Capture the cell that displays the provided text and extract its (x, y) central coordinate. 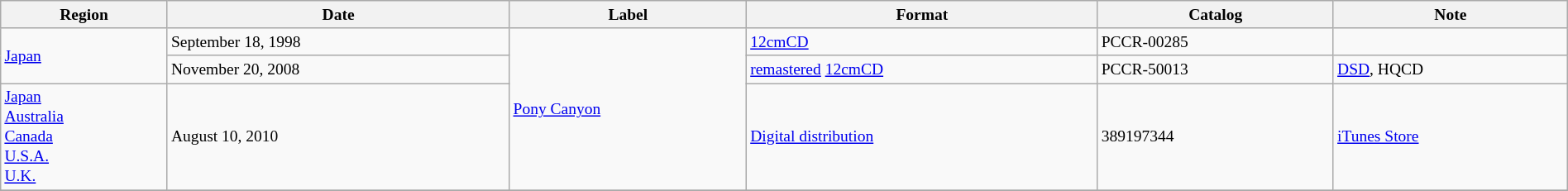
iTunes Store (1451, 137)
Note (1451, 15)
September 18, 1998 (338, 41)
Date (338, 15)
August 10, 2010 (338, 137)
PCCR-00285 (1216, 41)
DSD, HQCD (1451, 69)
November 20, 2008 (338, 69)
Format (922, 15)
PCCR-50013 (1216, 69)
389197344 (1216, 137)
Pony Canyon (629, 109)
Digital distribution (922, 137)
12cmCD (922, 41)
JapanAustraliaCanadaU.S.A.U.K. (84, 137)
Label (629, 15)
Catalog (1216, 15)
Japan (84, 56)
remastered 12cmCD (922, 69)
Region (84, 15)
